Return [X, Y] of the center of cell containing provided text 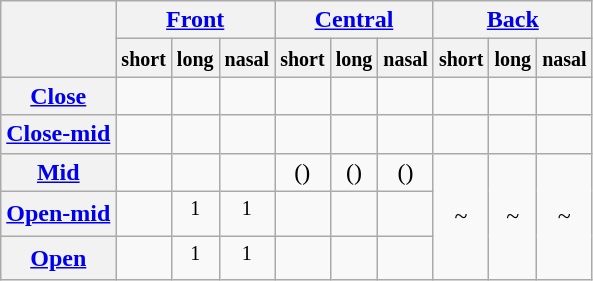
Open [58, 258]
Mid [58, 172]
Back [512, 20]
Open-mid [58, 214]
Close-mid [58, 134]
Front [196, 20]
Close [58, 96]
Central [354, 20]
